For the text-containing cell, return its midpoint in [x, y] coordinate format. 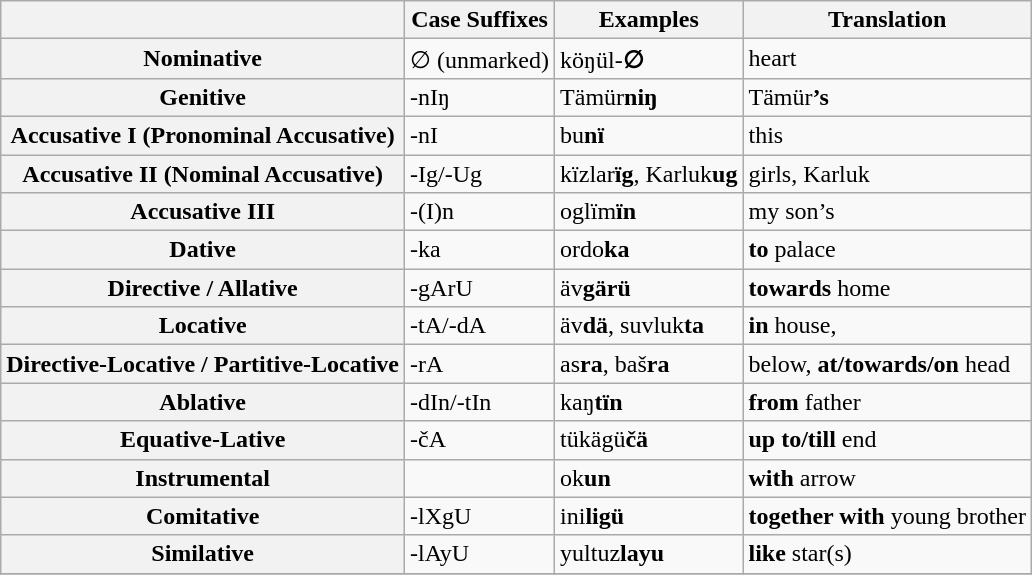
köŋül-∅ [649, 59]
-dIn/-tIn [480, 402]
Equative-Lative [203, 440]
girls, Karluk [888, 173]
Instrumental [203, 478]
ordoka [649, 250]
-čA [480, 440]
Accusative II (Nominal Accusative) [203, 173]
in house, [888, 326]
ävdä, suvlukta [649, 326]
this [888, 135]
-gArU [480, 288]
yultuzlayu [649, 554]
Ablative [203, 402]
Directive-Locative / Partitive-Locative [203, 364]
∅ (unmarked) [480, 59]
-rA [480, 364]
Similative [203, 554]
okun [649, 478]
to palace [888, 250]
Accusative III [203, 212]
-tA/-dA [480, 326]
-nIŋ [480, 97]
bunï [649, 135]
oglïmïn [649, 212]
Examples [649, 20]
below, at/towards/on head [888, 364]
Tämür’s [888, 97]
up to/till end [888, 440]
-ka [480, 250]
Comitative [203, 516]
Dative [203, 250]
Tämürniŋ [649, 97]
together with young brother [888, 516]
heart [888, 59]
like star(s) [888, 554]
my son’s [888, 212]
Case Suffixes [480, 20]
Accusative I (Pronominal Accusative) [203, 135]
iniligü [649, 516]
ävgärü [649, 288]
Locative [203, 326]
Genitive [203, 97]
-(I)n [480, 212]
Directive / Allative [203, 288]
tükägüčä [649, 440]
towards home [888, 288]
-lAyU [480, 554]
Nominative [203, 59]
asra, bašra [649, 364]
with arrow [888, 478]
-lXgU [480, 516]
from father [888, 402]
Translation [888, 20]
-nI [480, 135]
kïzlarïg, Karlukug [649, 173]
-Ig/-Ug [480, 173]
kaŋtïn [649, 402]
